Search for the cell housing the specified text and yield its [x, y] center coordinate. 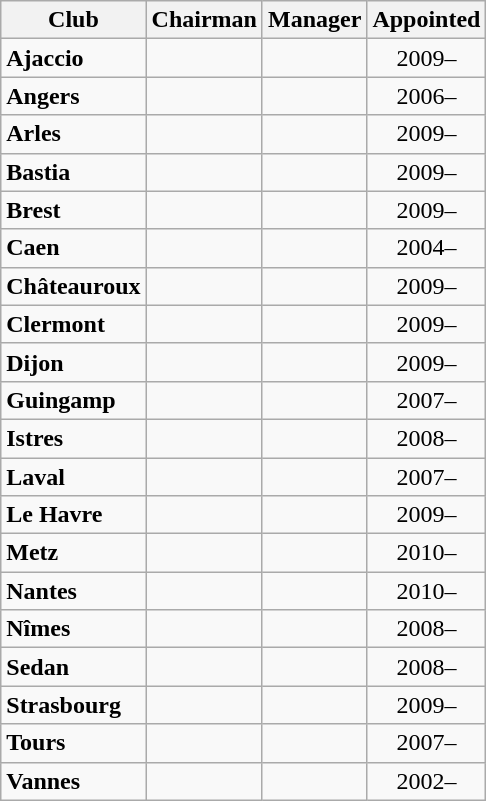
Angers [74, 96]
Arles [74, 134]
Dijon [74, 362]
Nîmes [74, 629]
Clermont [74, 324]
Vannes [74, 781]
Manager [314, 20]
Sedan [74, 667]
Nantes [74, 591]
Istres [74, 438]
2004– [426, 248]
Caen [74, 248]
Le Havre [74, 515]
Club [74, 20]
Appointed [426, 20]
Ajaccio [74, 58]
Tours [74, 743]
Metz [74, 553]
Laval [74, 477]
2002– [426, 781]
Bastia [74, 172]
Strasbourg [74, 705]
2006– [426, 96]
Brest [74, 210]
Châteauroux [74, 286]
Chairman [204, 20]
Guingamp [74, 400]
